Capture the cell that displays the provided text and extract its (X, Y) central coordinate. 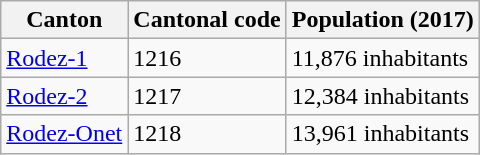
Canton (64, 20)
13,961 inhabitants (382, 134)
Rodez-1 (64, 58)
Population (2017) (382, 20)
Cantonal code (207, 20)
1216 (207, 58)
Rodez-Onet (64, 134)
1218 (207, 134)
Rodez-2 (64, 96)
1217 (207, 96)
12,384 inhabitants (382, 96)
11,876 inhabitants (382, 58)
